Scan for the cell matching the given text and deliver its [x, y] coordinate at center. 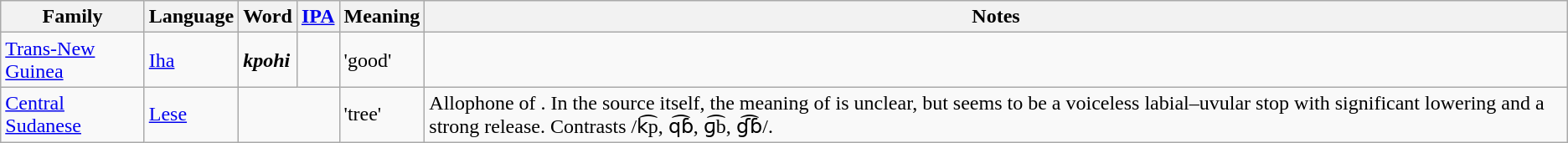
kpohi [268, 60]
IPA [318, 17]
'tree' [382, 115]
Iha [191, 60]
Word [268, 17]
Family [72, 17]
Language [191, 17]
'good' [382, 60]
Trans-New Guinea [72, 60]
Lese [191, 115]
Central Sudanese [72, 115]
Notes [996, 17]
Meaning [382, 17]
